Pinpoint the cell where the given text exists, returning its [x, y] midpoint coordinate. 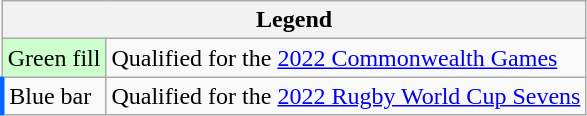
Qualified for the 2022 Rugby World Cup Sevens [346, 96]
Legend [294, 20]
Green fill [54, 58]
Blue bar [54, 96]
Qualified for the 2022 Commonwealth Games [346, 58]
